Output the (X, Y) coordinate of the center of the cell containing the given text.  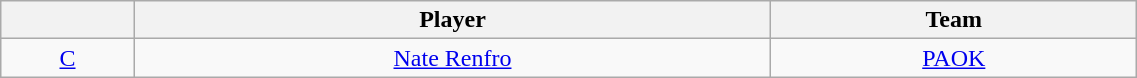
Team (954, 20)
C (68, 58)
Nate Renfro (452, 58)
PAOK (954, 58)
Player (452, 20)
